Locate the cell with the specified text and output its [x, y] center coordinate. 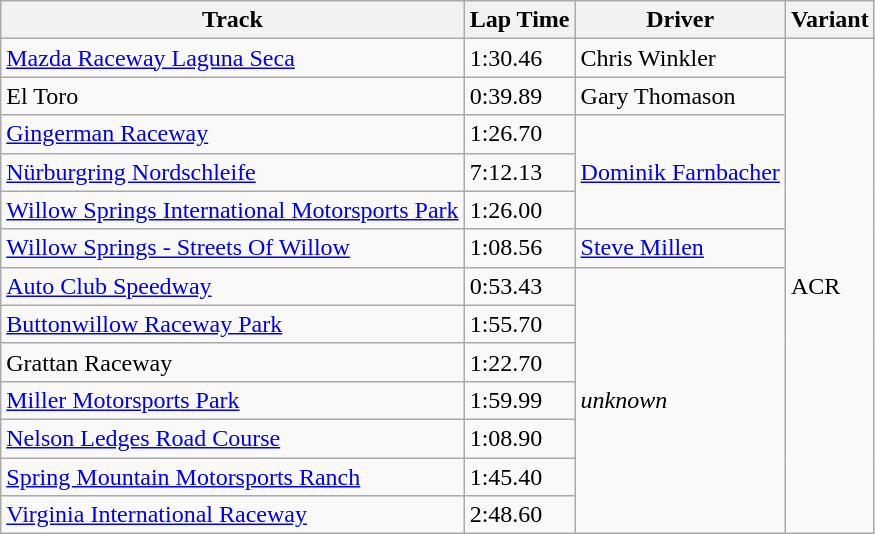
Buttonwillow Raceway Park [232, 324]
7:12.13 [520, 172]
Miller Motorsports Park [232, 400]
ACR [830, 286]
Variant [830, 20]
1:59.99 [520, 400]
1:30.46 [520, 58]
Lap Time [520, 20]
Spring Mountain Motorsports Ranch [232, 477]
Virginia International Raceway [232, 515]
Willow Springs - Streets Of Willow [232, 248]
Steve Millen [680, 248]
Grattan Raceway [232, 362]
1:26.70 [520, 134]
1:55.70 [520, 324]
Auto Club Speedway [232, 286]
El Toro [232, 96]
1:26.00 [520, 210]
Chris Winkler [680, 58]
Willow Springs International Motorsports Park [232, 210]
Gary Thomason [680, 96]
0:53.43 [520, 286]
1:22.70 [520, 362]
Gingerman Raceway [232, 134]
Track [232, 20]
1:45.40 [520, 477]
2:48.60 [520, 515]
unknown [680, 400]
1:08.56 [520, 248]
Mazda Raceway Laguna Seca [232, 58]
Driver [680, 20]
Nürburgring Nordschleife [232, 172]
Nelson Ledges Road Course [232, 438]
1:08.90 [520, 438]
0:39.89 [520, 96]
Dominik Farnbacher [680, 172]
